Detect which cell encompasses the target text, then output its [X, Y] center coordinate. 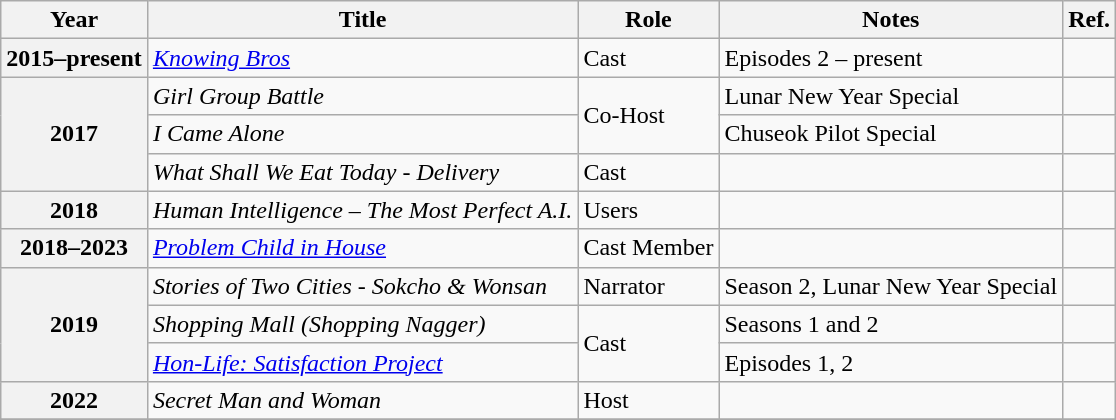
Lunar New Year Special [891, 96]
Hon-Life: Satisfaction Project [362, 362]
Secret Man and Woman [362, 400]
Seasons 1 and 2 [891, 324]
Year [74, 20]
Knowing Bros [362, 58]
What Shall We Eat Today - Delivery [362, 172]
2018 [74, 210]
2022 [74, 400]
Human Intelligence – The Most Perfect A.I. [362, 210]
Cast Member [648, 248]
Co-Host [648, 115]
Title [362, 20]
Episodes 2 – present [891, 58]
Chuseok Pilot Special [891, 134]
Notes [891, 20]
2019 [74, 324]
Role [648, 20]
Ref. [1090, 20]
Problem Child in House [362, 248]
2017 [74, 134]
Girl Group Battle [362, 96]
Users [648, 210]
Shopping Mall (Shopping Nagger) [362, 324]
2015–present [74, 58]
Season 2, Lunar New Year Special [891, 286]
Stories of Two Cities - Sokcho & Wonsan [362, 286]
Narrator [648, 286]
Host [648, 400]
2018–2023 [74, 248]
Episodes 1, 2 [891, 362]
I Came Alone [362, 134]
